Capture the cell that displays the provided text and extract its (X, Y) central coordinate. 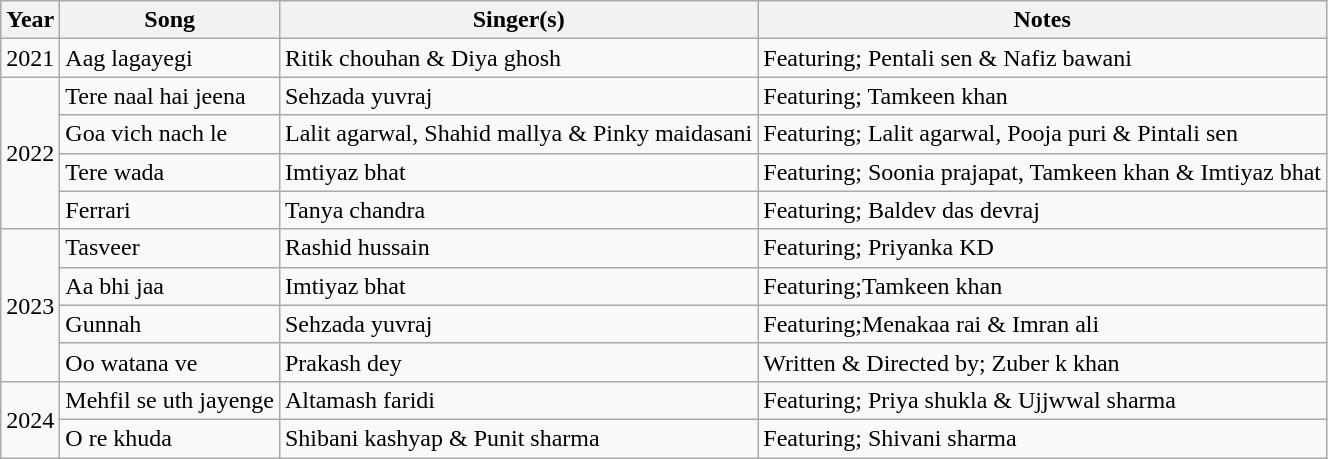
Tere naal hai jeena (170, 96)
2024 (30, 419)
Ferrari (170, 210)
Featuring; Soonia prajapat, Tamkeen khan & Imtiyaz bhat (1042, 172)
Featuring;Tamkeen khan (1042, 286)
Written & Directed by; Zuber k khan (1042, 362)
Featuring; Lalit agarwal, Pooja puri & Pintali sen (1042, 134)
Lalit agarwal, Shahid mallya & Pinky maidasani (518, 134)
Featuring; Priya shukla & Ujjwwal sharma (1042, 400)
Tere wada (170, 172)
Year (30, 20)
2021 (30, 58)
Featuring; Priyanka KD (1042, 248)
Ritik chouhan & Diya ghosh (518, 58)
Featuring; Baldev das devraj (1042, 210)
Featuring; Shivani sharma (1042, 438)
Tasveer (170, 248)
Altamash faridi (518, 400)
Featuring; Pentali sen & Nafiz bawani (1042, 58)
O re khuda (170, 438)
Aag lagayegi (170, 58)
2022 (30, 153)
Notes (1042, 20)
Gunnah (170, 324)
Tanya chandra (518, 210)
Goa vich nach le (170, 134)
2023 (30, 305)
Rashid hussain (518, 248)
Singer(s) (518, 20)
Mehfil se uth jayenge (170, 400)
Song (170, 20)
Prakash dey (518, 362)
Aa bhi jaa (170, 286)
Shibani kashyap & Punit sharma (518, 438)
Oo watana ve (170, 362)
Featuring;Menakaa rai & Imran ali (1042, 324)
Featuring; Tamkeen khan (1042, 96)
